Find where the given text appears and provide that cell's center as [x, y] coordinate. 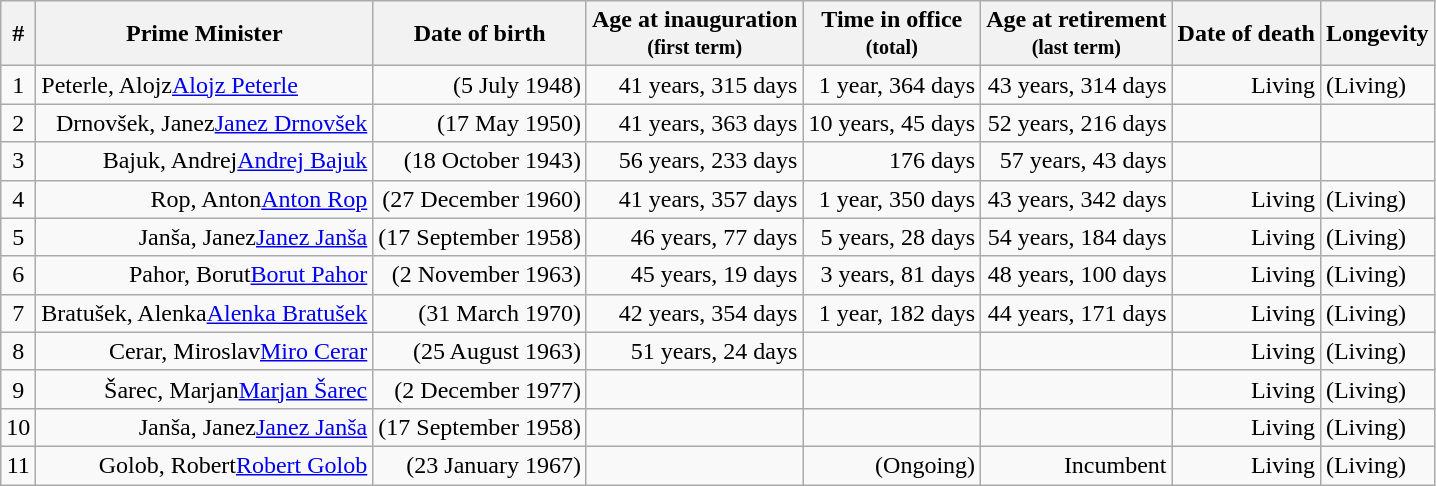
Drnovšek, JanezJanez Drnovšek [204, 123]
9 [18, 389]
5 [18, 237]
1 year, 350 days [892, 199]
5 years, 28 days [892, 237]
(18 October 1943) [480, 161]
46 years, 77 days [694, 237]
Age at retirement(last term) [1076, 34]
41 years, 363 days [694, 123]
Pahor, BorutBorut Pahor [204, 275]
Date of death [1246, 34]
(2 November 1963) [480, 275]
Bajuk, AndrejAndrej Bajuk [204, 161]
(Ongoing) [892, 465]
43 years, 342 days [1076, 199]
(25 August 1963) [480, 351]
54 years, 184 days [1076, 237]
43 years, 314 days [1076, 85]
Rop, AntonAnton Rop [204, 199]
(2 December 1977) [480, 389]
3 years, 81 days [892, 275]
4 [18, 199]
41 years, 357 days [694, 199]
3 [18, 161]
57 years, 43 days [1076, 161]
11 [18, 465]
48 years, 100 days [1076, 275]
Incumbent [1076, 465]
41 years, 315 days [694, 85]
176 days [892, 161]
Cerar, MiroslavMiro Cerar [204, 351]
52 years, 216 days [1076, 123]
10 [18, 427]
1 [18, 85]
44 years, 171 days [1076, 313]
Prime Minister [204, 34]
45 years, 19 days [694, 275]
Peterle, AlojzAlojz Peterle [204, 85]
Bratušek, AlenkaAlenka Bratušek [204, 313]
6 [18, 275]
(31 March 1970) [480, 313]
(23 January 1967) [480, 465]
7 [18, 313]
(5 July 1948) [480, 85]
51 years, 24 days [694, 351]
8 [18, 351]
10 years, 45 days [892, 123]
42 years, 354 days [694, 313]
Time in office(total) [892, 34]
1 year, 364 days [892, 85]
Date of birth [480, 34]
Golob, RobertRobert Golob [204, 465]
Longevity [1377, 34]
Age at inauguration(first term) [694, 34]
# [18, 34]
Šarec, MarjanMarjan Šarec [204, 389]
2 [18, 123]
(27 December 1960) [480, 199]
(17 May 1950) [480, 123]
1 year, 182 days [892, 313]
56 years, 233 days [694, 161]
